For the text-containing cell, return its midpoint in [x, y] coordinate format. 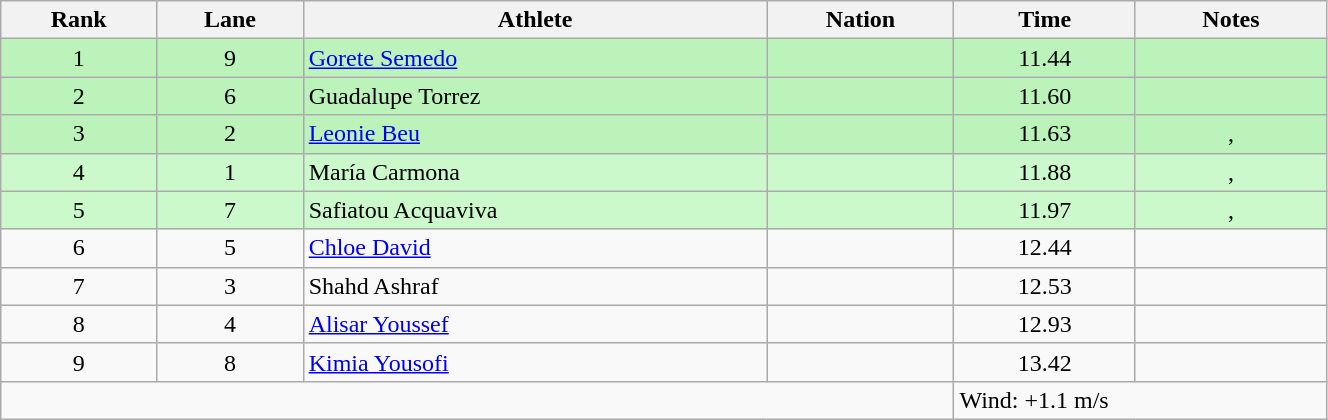
Alisar Youssef [535, 324]
11.63 [1045, 134]
Rank [79, 20]
Lane [230, 20]
Athlete [535, 20]
Kimia Yousofi [535, 362]
Guadalupe Torrez [535, 96]
Wind: +1.1 m/s [1140, 400]
11.44 [1045, 58]
Safiatou Acquaviva [535, 210]
María Carmona [535, 172]
11.60 [1045, 96]
Leonie Beu [535, 134]
Chloe David [535, 248]
12.44 [1045, 248]
12.53 [1045, 286]
Shahd Ashraf [535, 286]
Nation [860, 20]
Time [1045, 20]
12.93 [1045, 324]
13.42 [1045, 362]
11.88 [1045, 172]
Gorete Semedo [535, 58]
11.97 [1045, 210]
Notes [1230, 20]
